Find where the given text appears and provide that cell's center as [X, Y] coordinate. 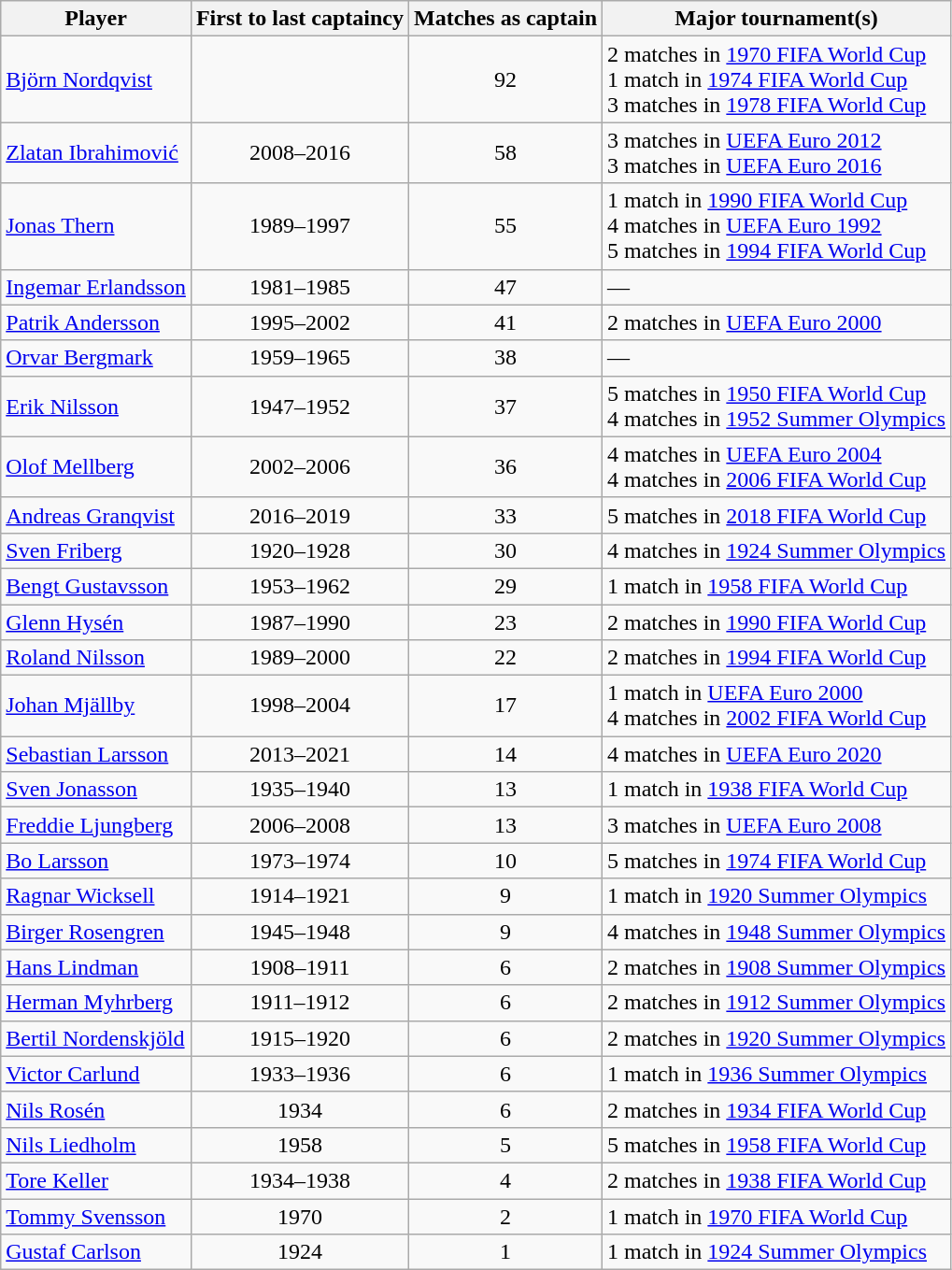
30 [504, 550]
1924 [299, 1252]
Nils Liedholm [96, 1145]
2 matches in 1908 Summer Olympics [777, 967]
58 [504, 153]
Andreas Granqvist [96, 515]
2016–2019 [299, 515]
Gustaf Carlson [96, 1252]
17 [504, 706]
5 matches in 1974 FIFA World Cup [777, 861]
2 matches in 1934 FIFA World Cup [777, 1109]
2 matches in 1990 FIFA World Cup [777, 621]
2013–2021 [299, 754]
4 matches in UEFA Euro 2020 [777, 754]
5 matches in 1950 FIFA World Cup4 matches in 1952 Summer Olympics [777, 406]
2 [504, 1216]
Nils Rosén [96, 1109]
1998–2004 [299, 706]
Tore Keller [96, 1180]
1911–1912 [299, 1003]
2002–2006 [299, 467]
1947–1952 [299, 406]
37 [504, 406]
Birger Rosengren [96, 932]
Major tournament(s) [777, 19]
2 matches in 1938 FIFA World Cup [777, 1180]
33 [504, 515]
1914–1921 [299, 896]
1 match in 1970 FIFA World Cup [777, 1216]
Olof Mellberg [96, 467]
1981–1985 [299, 287]
Matches as captain [504, 19]
1 match in 1958 FIFA World Cup [777, 586]
Herman Myhrberg [96, 1003]
2 matches in 1994 FIFA World Cup [777, 658]
5 [504, 1145]
Orvar Bergmark [96, 358]
4 matches in 1924 Summer Olympics [777, 550]
41 [504, 322]
3 matches in UEFA Euro 20123 matches in UEFA Euro 2016 [777, 153]
Ingemar Erlandsson [96, 287]
1 match in UEFA Euro 20004 matches in 2002 FIFA World Cup [777, 706]
1959–1965 [299, 358]
Victor Carlund [96, 1074]
Sven Friberg [96, 550]
55 [504, 226]
23 [504, 621]
Hans Lindman [96, 967]
22 [504, 658]
1935–1940 [299, 790]
Zlatan Ibrahimović [96, 153]
Björn Nordqvist [96, 79]
5 matches in 2018 FIFA World Cup [777, 515]
Jonas Thern [96, 226]
1934–1938 [299, 1180]
92 [504, 79]
36 [504, 467]
Johan Mjällby [96, 706]
1970 [299, 1216]
Sebastian Larsson [96, 754]
4 matches in UEFA Euro 20044 matches in 2006 FIFA World Cup [777, 467]
Erik Nilsson [96, 406]
1 match in 1920 Summer Olympics [777, 896]
29 [504, 586]
1908–1911 [299, 967]
1995–2002 [299, 322]
Tommy Svensson [96, 1216]
1 match in 1990 FIFA World Cup4 matches in UEFA Euro 19925 matches in 1994 FIFA World Cup [777, 226]
2 matches in 1912 Summer Olympics [777, 1003]
2008–2016 [299, 153]
Bertil Nordenskjöld [96, 1038]
1 [504, 1252]
1973–1974 [299, 861]
3 matches in UEFA Euro 2008 [777, 825]
14 [504, 754]
Player [96, 19]
1 match in 1936 Summer Olympics [777, 1074]
1953–1962 [299, 586]
47 [504, 287]
5 matches in 1958 FIFA World Cup [777, 1145]
Patrik Andersson [96, 322]
2006–2008 [299, 825]
Bengt Gustavsson [96, 586]
1933–1936 [299, 1074]
1989–2000 [299, 658]
38 [504, 358]
1 match in 1924 Summer Olympics [777, 1252]
Glenn Hysén [96, 621]
Ragnar Wicksell [96, 896]
1945–1948 [299, 932]
10 [504, 861]
1 match in 1938 FIFA World Cup [777, 790]
1934 [299, 1109]
Sven Jonasson [96, 790]
4 matches in 1948 Summer Olympics [777, 932]
2 matches in 1970 FIFA World Cup1 match in 1974 FIFA World Cup3 matches in 1978 FIFA World Cup [777, 79]
2 matches in 1920 Summer Olympics [777, 1038]
Bo Larsson [96, 861]
1920–1928 [299, 550]
First to last captaincy [299, 19]
1915–1920 [299, 1038]
1989–1997 [299, 226]
4 [504, 1180]
1987–1990 [299, 621]
Roland Nilsson [96, 658]
1958 [299, 1145]
Freddie Ljungberg [96, 825]
2 matches in UEFA Euro 2000 [777, 322]
